Return [x, y] of the center of cell containing provided text 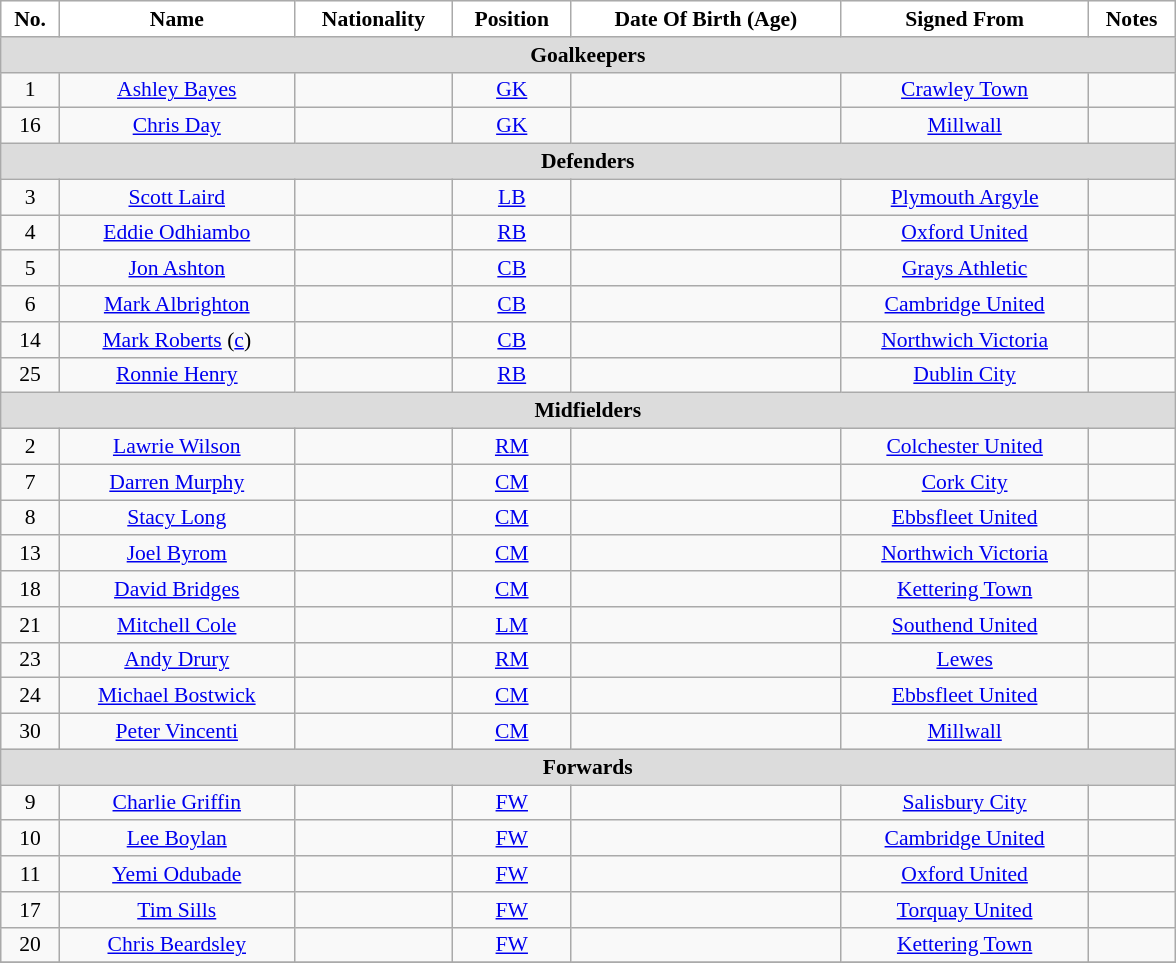
17 [30, 910]
Scott Laird [176, 197]
Southend United [965, 625]
Salisbury City [965, 803]
Peter Vincenti [176, 732]
Defenders [588, 162]
Eddie Odhiambo [176, 233]
Plymouth Argyle [965, 197]
Darren Murphy [176, 482]
20 [30, 945]
Forwards [588, 767]
Lawrie Wilson [176, 447]
David Bridges [176, 589]
2 [30, 447]
Tim Sills [176, 910]
Date Of Birth (Age) [706, 19]
Midfielders [588, 411]
5 [30, 269]
Chris Beardsley [176, 945]
Lewes [965, 660]
Ashley Bayes [176, 90]
16 [30, 126]
Yemi Odubade [176, 874]
11 [30, 874]
Dublin City [965, 375]
18 [30, 589]
30 [30, 732]
LM [512, 625]
Ronnie Henry [176, 375]
13 [30, 554]
Joel Byrom [176, 554]
Notes [1131, 19]
Nationality [373, 19]
Cork City [965, 482]
Stacy Long [176, 518]
9 [30, 803]
23 [30, 660]
Signed From [965, 19]
8 [30, 518]
Position [512, 19]
Jon Ashton [176, 269]
Chris Day [176, 126]
Name [176, 19]
10 [30, 839]
Andy Drury [176, 660]
3 [30, 197]
LB [512, 197]
Mitchell Cole [176, 625]
Lee Boylan [176, 839]
14 [30, 340]
No. [30, 19]
21 [30, 625]
Crawley Town [965, 90]
25 [30, 375]
6 [30, 304]
Charlie Griffin [176, 803]
Michael Bostwick [176, 696]
Mark Roberts (c) [176, 340]
Colchester United [965, 447]
Grays Athletic [965, 269]
1 [30, 90]
Mark Albrighton [176, 304]
Torquay United [965, 910]
Goalkeepers [588, 55]
7 [30, 482]
24 [30, 696]
4 [30, 233]
